Find where the given text appears and provide that cell's center as [X, Y] coordinate. 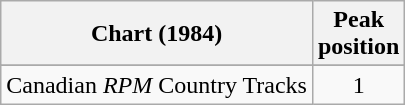
Canadian RPM Country Tracks [157, 85]
Chart (1984) [157, 34]
1 [358, 85]
Peakposition [358, 34]
